Extract the (X, Y) coordinate from the center of the cell holding the provided text.  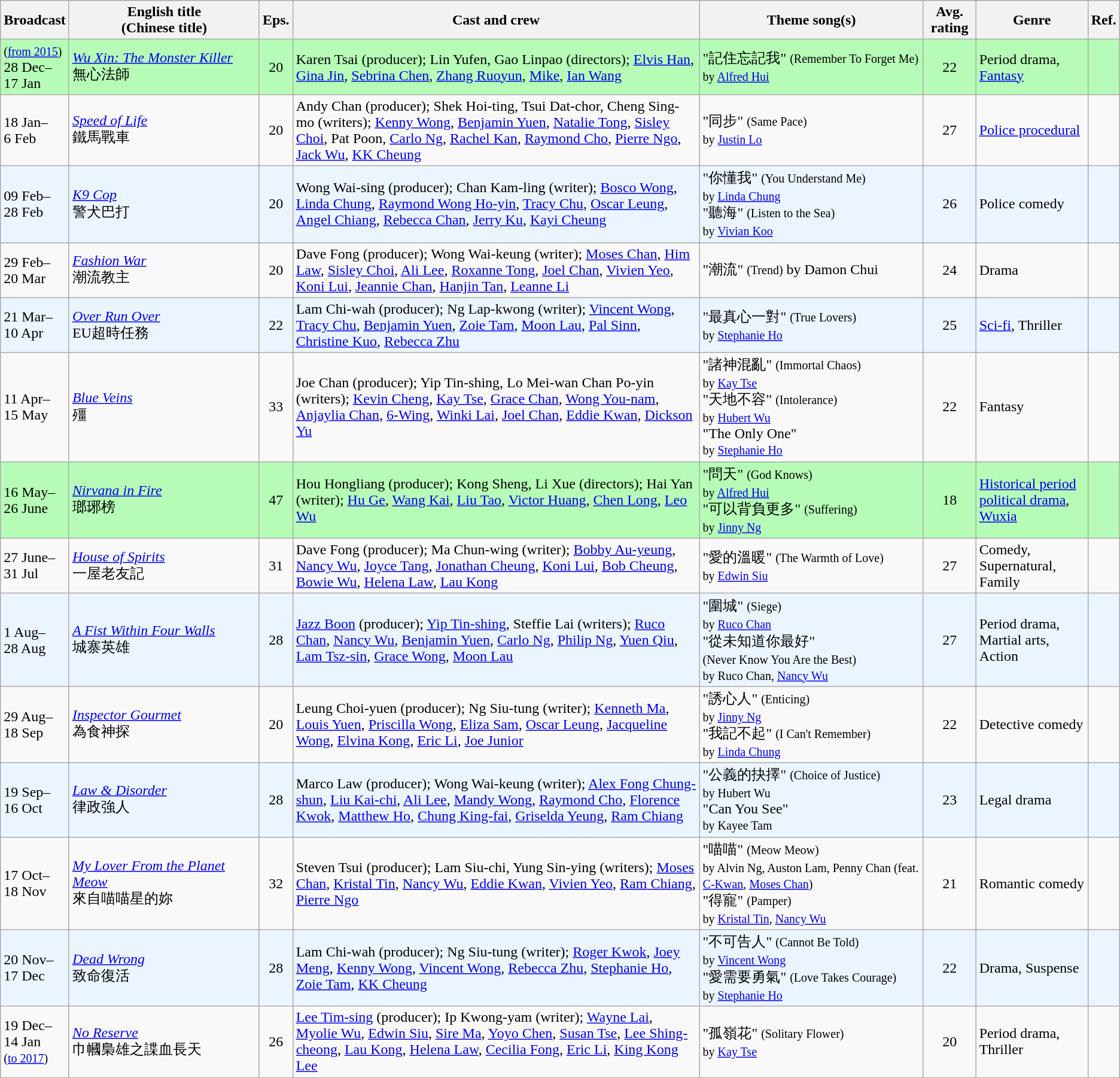
17 Oct–18 Nov (35, 883)
Karen Tsai (producer); Lin Yufen, Gao Linpao (directors); Elvis Han, Gina Jin, Sebrina Chen, Zhang Ruoyun, Mike, Ian Wang (496, 67)
Speed of Life鐵馬戰車 (164, 130)
"潮流" (Trend) by Damon Chui (811, 270)
21 Mar–10 Apr (35, 325)
Theme song(s) (811, 20)
"愛的溫暖" (The Warmth of Love)by Edwin Siu (811, 566)
Broadcast (35, 20)
24 (949, 270)
Drama, Suspense (1031, 968)
"同步" (Same Pace)by Justin Lo (811, 130)
29 Feb–20 Mar (35, 270)
Inspector Gourmet為食神探 (164, 724)
Steven Tsui (producer); Lam Siu-chi, Yung Sin-ying (writers); Moses Chan, Kristal Tin, Nancy Wu, Eddie Kwan, Vivien Yeo, Ram Chiang, Pierre Ngo (496, 883)
English title (Chinese title) (164, 20)
(from 2015)28 Dec–17 Jan (35, 67)
18 Jan–6 Feb (35, 130)
My Lover From the Planet Meow來自喵喵星的妳 (164, 883)
Fashion War潮流教主 (164, 270)
Law & Disorder律政強人 (164, 800)
"問天" (God Knows)by Alfred Hui"可以背負更多" (Suffering)by Jinny Ng (811, 500)
"喵喵" (Meow Meow)by Alvin Ng, Auston Lam, Penny Chan (feat. C-Kwan, Moses Chan)"得寵" (Pamper)by Kristal Tin, Nancy Wu (811, 883)
Detective comedy (1031, 724)
Sci-fi, Thriller (1031, 325)
House of Spirits一屋老友記 (164, 566)
Hou Hongliang (producer); Kong Sheng, Li Xue (directors); Hai Yan (writer); Hu Ge, Wang Kai, Liu Tao, Victor Huang, Chen Long, Leo Wu (496, 500)
Ref. (1103, 20)
"公義的抉擇" (Choice of Justice)by Hubert Wu"Can You See"by Kayee Tam (811, 800)
"最真心一對" (True Lovers)by Stephanie Ho (811, 325)
"圍城" (Siege)by Ruco Chan"從未知道你最好"(Never Know You Are the Best)by Ruco Chan, Nancy Wu (811, 639)
"你懂我" (You Understand Me)by Linda Chung"聽海" (Listen to the Sea)by Vivian Koo (811, 204)
"誘心人" (Enticing)by Jinny Ng"我記不起" (I Can't Remember)by Linda Chung (811, 724)
21 (949, 883)
No Reserve巾幗梟雄之諜血長天 (164, 1041)
Eps. (276, 20)
Lam Chi-wah (producer); Ng Lap-kwong (writer); Vincent Wong, Tracy Chu, Benjamin Yuen, Zoie Tam, Moon Lau, Pal Sinn, Christine Kuo, Rebecca Zhu (496, 325)
Comedy, Supernatural, Family (1031, 566)
18 (949, 500)
32 (276, 883)
Police procedural (1031, 130)
Cast and crew (496, 20)
19 Dec–14 Jan(to 2017) (35, 1041)
Drama (1031, 270)
20 Nov–17 Dec (35, 968)
Fantasy (1031, 407)
31 (276, 566)
25 (949, 325)
"不可告人" (Cannot Be Told)by Vincent Wong"愛需要勇氣" (Love Takes Courage)by Stephanie Ho (811, 968)
Over Run OverEU超時任務 (164, 325)
Wu Xin: The Monster Killer無心法師 (164, 67)
19 Sep–16 Oct (35, 800)
Period drama, Thriller (1031, 1041)
23 (949, 800)
27 June–31 Jul (35, 566)
11 Apr–15 May (35, 407)
Police comedy (1031, 204)
Blue Veins殭 (164, 407)
Avg. rating (949, 20)
Period drama, Fantasy (1031, 67)
16 May–26 June (35, 500)
Nirvana in Fire瑯琊榜 (164, 500)
29 Aug–18 Sep (35, 724)
K9 Cop警犬巴打 (164, 204)
47 (276, 500)
"諸神混亂" (Immortal Chaos)by Kay Tse"天地不容" (Intolerance)by Hubert Wu"The Only One" by Stephanie Ho (811, 407)
Legal drama (1031, 800)
Lam Chi-wah (producer); Ng Siu-tung (writer); Roger Kwok, Joey Meng, Kenny Wong, Vincent Wong, Rebecca Zhu, Stephanie Ho, Zoie Tam, KK Cheung (496, 968)
A Fist Within Four Walls城寨英雄 (164, 639)
09 Feb–28 Feb (35, 204)
Genre (1031, 20)
Dead Wrong致命復活 (164, 968)
"記住忘記我" (Remember To Forget Me)by Alfred Hui (811, 67)
1 Aug–28 Aug (35, 639)
33 (276, 407)
Period drama, Martial arts, Action (1031, 639)
Romantic comedy (1031, 883)
Historical period political drama, Wuxia (1031, 500)
"孤嶺花" (Solitary Flower)by Kay Tse (811, 1041)
